From the cell containing the given text, extract its center point as (X, Y) coordinate. 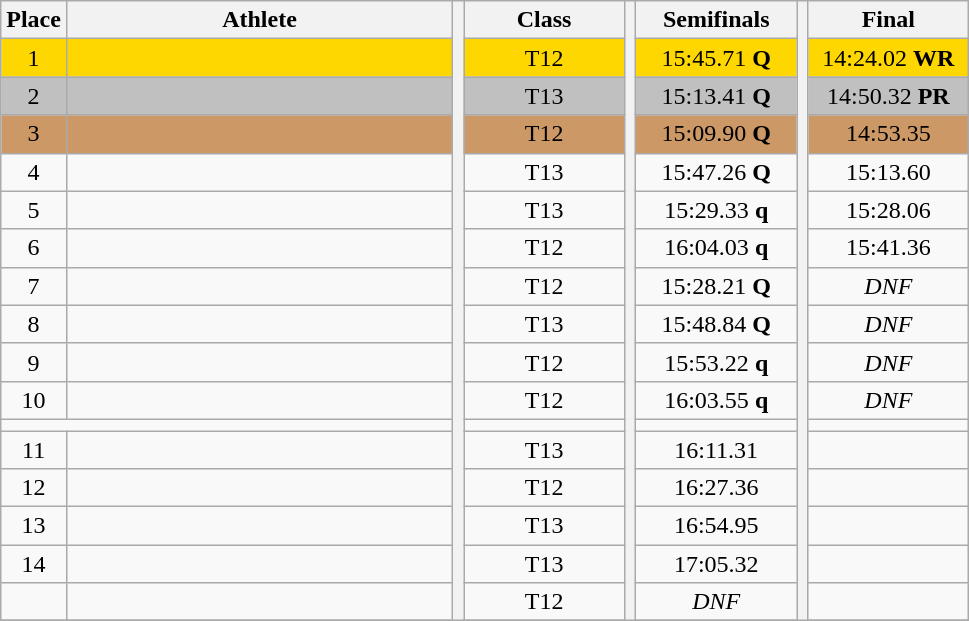
Semifinals (716, 20)
15:41.36 (888, 248)
15:47.26 Q (716, 172)
8 (34, 324)
5 (34, 210)
12 (34, 488)
15:29.33 q (716, 210)
16:54.95 (716, 526)
15:28.21 Q (716, 286)
14:53.35 (888, 134)
10 (34, 400)
17:05.32 (716, 564)
6 (34, 248)
4 (34, 172)
14:50.32 PR (888, 96)
15:28.06 (888, 210)
15:53.22 q (716, 362)
1 (34, 58)
7 (34, 286)
15:09.90 Q (716, 134)
16:04.03 q (716, 248)
9 (34, 362)
15:13.41 Q (716, 96)
15:13.60 (888, 172)
11 (34, 449)
15:48.84 Q (716, 324)
16:27.36 (716, 488)
Place (34, 20)
3 (34, 134)
Final (888, 20)
14:24.02 WR (888, 58)
Class (544, 20)
14 (34, 564)
16:11.31 (716, 449)
2 (34, 96)
13 (34, 526)
Athlete (259, 20)
15:45.71 Q (716, 58)
16:03.55 q (716, 400)
